From the cell containing the given text, extract its center point as (x, y) coordinate. 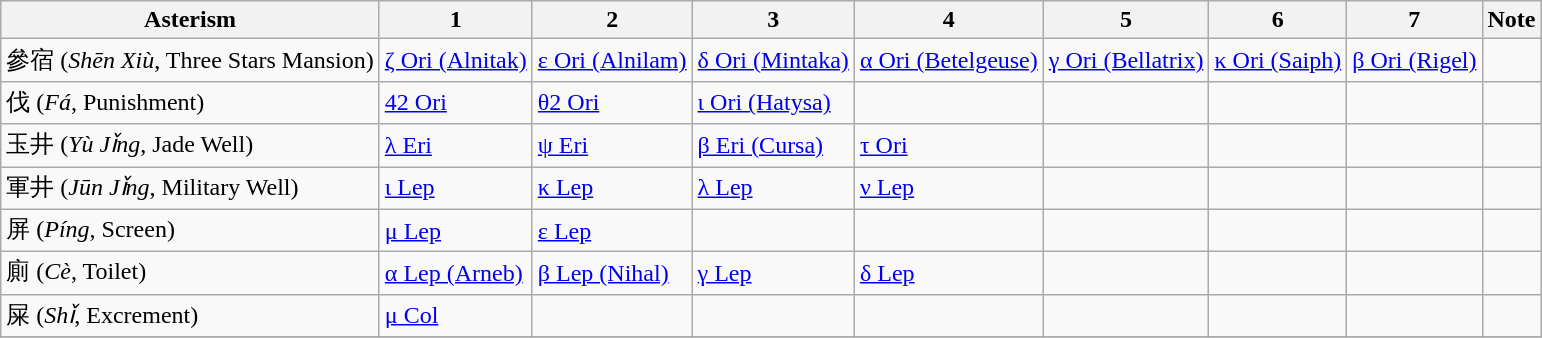
2 (612, 20)
α Lep (Arneb) (456, 274)
ψ Eri (612, 146)
ι Lep (456, 188)
屎 (Shǐ, Excrement) (190, 316)
軍井 (Jūn Jǐng, Military Well) (190, 188)
ε Ori (Alnilam) (612, 60)
ζ Ori (Alnitak) (456, 60)
伐 (Fá, Punishment) (190, 102)
θ2 Ori (612, 102)
5 (1126, 20)
參宿 (Shēn Xiù, Three Stars Mansion) (190, 60)
6 (1278, 20)
42 Ori (456, 102)
λ Lep (773, 188)
δ Ori (Mintaka) (773, 60)
τ Ori (948, 146)
廁 (Cè, Toilet) (190, 274)
3 (773, 20)
Asterism (190, 20)
Note (1512, 20)
μ Lep (456, 230)
1 (456, 20)
玉井 (Yù Jǐng, Jade Well) (190, 146)
4 (948, 20)
κ Lep (612, 188)
ε Lep (612, 230)
ι Ori (Hatysa) (773, 102)
β Ori (Rigel) (1414, 60)
γ Lep (773, 274)
β Eri (Cursa) (773, 146)
α Ori (Betelgeuse) (948, 60)
7 (1414, 20)
λ Eri (456, 146)
屏 (Píng, Screen) (190, 230)
γ Ori (Bellatrix) (1126, 60)
δ Lep (948, 274)
β Lep (Nihal) (612, 274)
ν Lep (948, 188)
κ Ori (Saiph) (1278, 60)
μ Col (456, 316)
